Capture the cell that displays the provided text and extract its [X, Y] central coordinate. 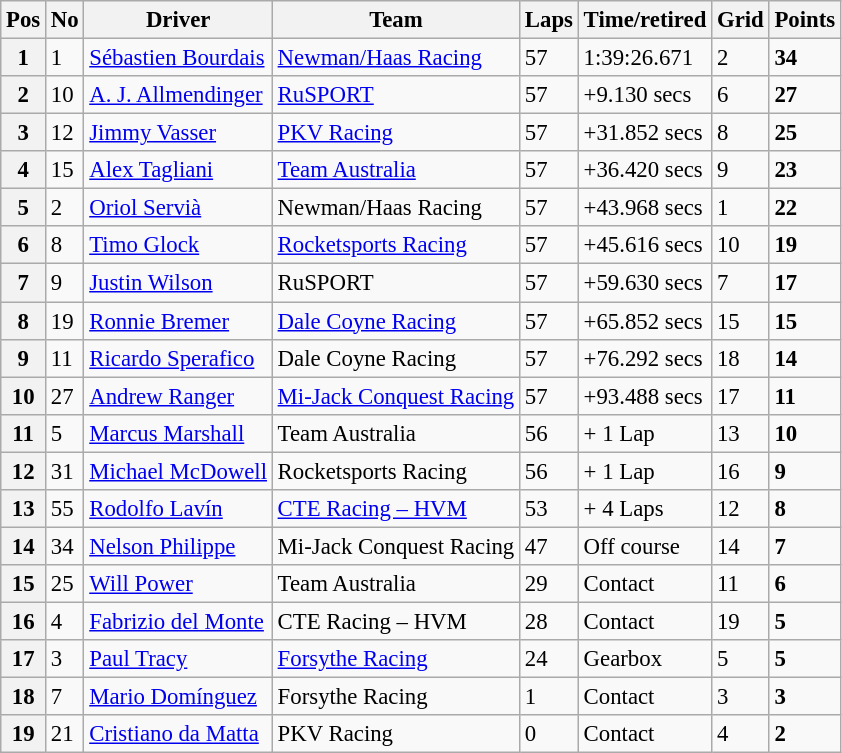
Rodolfo Lavín [178, 509]
Paul Tracy [178, 659]
Marcus Marshall [178, 433]
Driver [178, 20]
+65.852 secs [644, 321]
Jimmy Vasser [178, 133]
0 [550, 734]
Gearbox [644, 659]
+93.488 secs [644, 396]
Cristiano da Matta [178, 734]
Alex Tagliani [178, 170]
22 [804, 208]
Timo Glock [178, 245]
+45.616 secs [644, 245]
24 [550, 659]
1:39:26.671 [644, 58]
Will Power [178, 584]
Pos [24, 20]
+59.630 secs [644, 283]
23 [804, 170]
53 [550, 509]
Sébastien Bourdais [178, 58]
+36.420 secs [644, 170]
+43.968 secs [644, 208]
+31.852 secs [644, 133]
Grid [740, 20]
Time/retired [644, 20]
Team [396, 20]
Oriol Servià [178, 208]
+9.130 secs [644, 95]
Laps [550, 20]
Fabrizio del Monte [178, 621]
Off course [644, 546]
A. J. Allmendinger [178, 95]
Mario Domínguez [178, 697]
Ronnie Bremer [178, 321]
Andrew Ranger [178, 396]
28 [550, 621]
29 [550, 584]
+76.292 secs [644, 358]
Michael McDowell [178, 471]
47 [550, 546]
21 [65, 734]
No [65, 20]
Ricardo Sperafico [178, 358]
31 [65, 471]
+ 4 Laps [644, 509]
Points [804, 20]
Justin Wilson [178, 283]
55 [65, 509]
Nelson Philippe [178, 546]
